Locate the cell with the specified text and output its (X, Y) center coordinate. 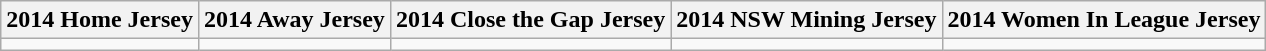
2014 Women In League Jersey (1104, 20)
2014 Away Jersey (294, 20)
2014 Home Jersey (100, 20)
2014 Close the Gap Jersey (530, 20)
2014 NSW Mining Jersey (806, 20)
